Capture the cell that displays the provided text and extract its (X, Y) central coordinate. 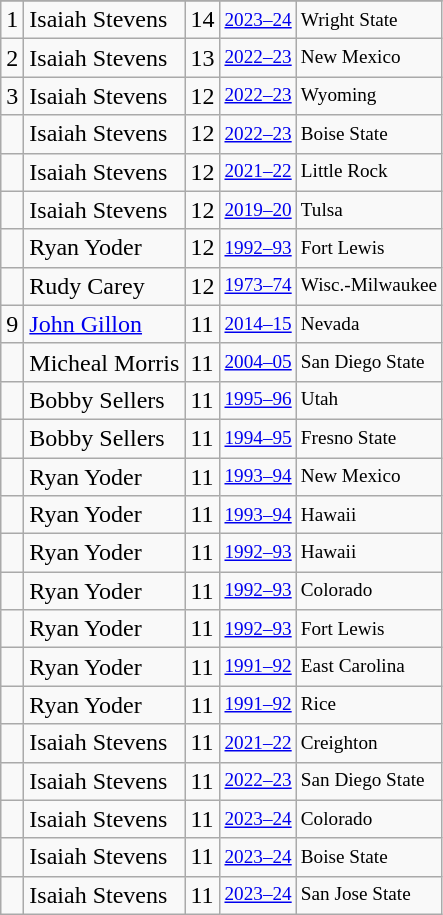
Rice (368, 705)
2019–20 (258, 210)
Wisc.-Milwaukee (368, 286)
9 (12, 324)
Micheal Morris (104, 362)
1994–95 (258, 438)
3 (12, 96)
John Gillon (104, 324)
Fresno State (368, 438)
13 (202, 58)
Wyoming (368, 96)
Nevada (368, 324)
1995–96 (258, 400)
Utah (368, 400)
Little Rock (368, 172)
2004–05 (258, 362)
2014–15 (258, 324)
14 (202, 20)
1 (12, 20)
Creighton (368, 743)
Tulsa (368, 210)
Rudy Carey (104, 286)
East Carolina (368, 667)
1973–74 (258, 286)
2 (12, 58)
San Jose State (368, 895)
Wright State (368, 20)
